Return (x, y) of the center of cell containing provided text 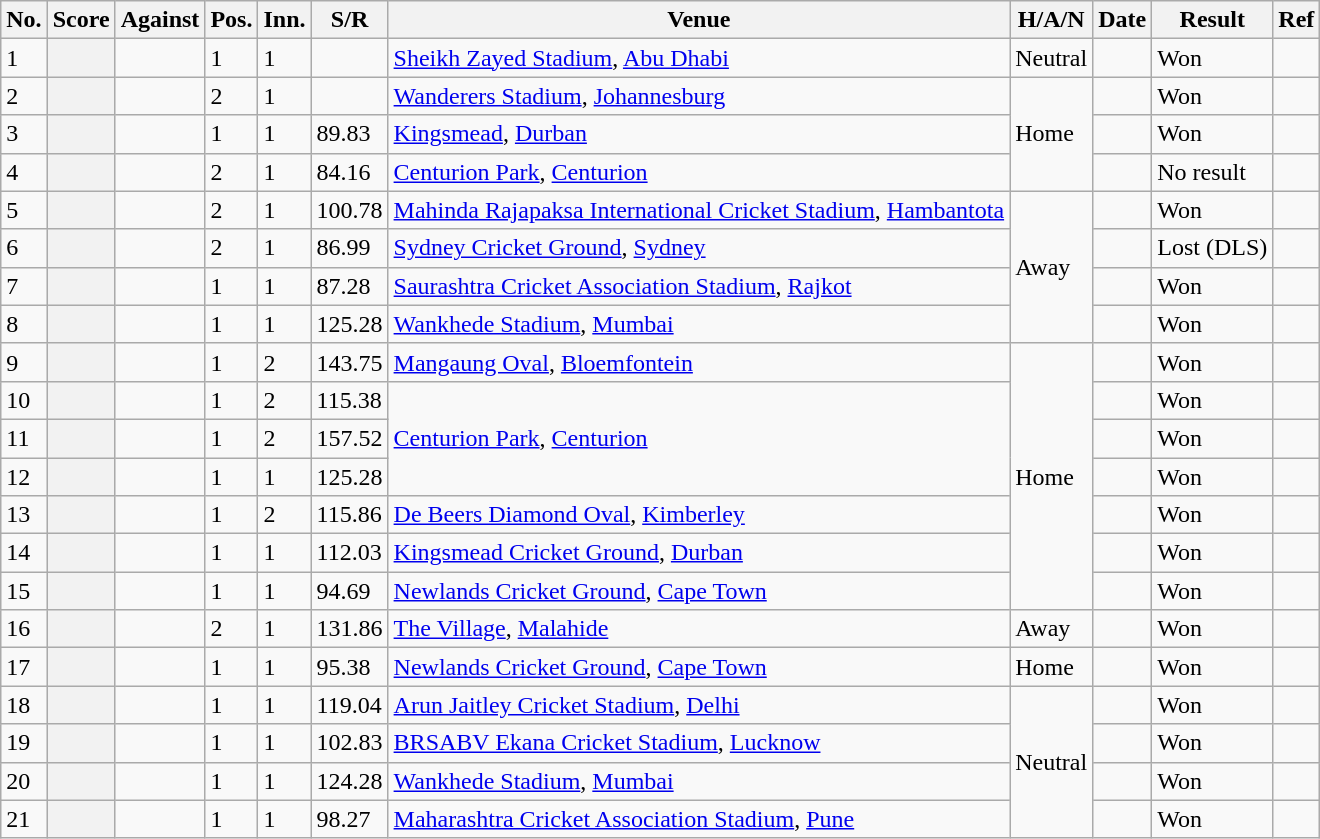
S/R (350, 20)
Venue (699, 20)
Pos. (232, 20)
Mahinda Rajapaksa International Cricket Stadium, Hambantota (699, 210)
Kingsmead, Durban (699, 134)
5 (24, 210)
Result (1212, 20)
Arun Jaitley Cricket Stadium, Delhi (699, 705)
Against (160, 20)
Sheikh Zayed Stadium, Abu Dhabi (699, 58)
8 (24, 324)
157.52 (350, 438)
H/A/N (1052, 20)
No result (1212, 172)
18 (24, 705)
9 (24, 362)
100.78 (350, 210)
Inn. (284, 20)
10 (24, 400)
Score (81, 20)
20 (24, 781)
21 (24, 819)
4 (24, 172)
13 (24, 515)
Kingsmead Cricket Ground, Durban (699, 553)
86.99 (350, 248)
Wanderers Stadium, Johannesburg (699, 96)
7 (24, 286)
17 (24, 667)
Ref (1296, 20)
12 (24, 477)
112.03 (350, 553)
115.86 (350, 515)
15 (24, 591)
119.04 (350, 705)
95.38 (350, 667)
16 (24, 629)
Date (1122, 20)
Sydney Cricket Ground, Sydney (699, 248)
94.69 (350, 591)
No. (24, 20)
84.16 (350, 172)
Mangaung Oval, Bloemfontein (699, 362)
98.27 (350, 819)
131.86 (350, 629)
6 (24, 248)
Saurashtra Cricket Association Stadium, Rajkot (699, 286)
143.75 (350, 362)
19 (24, 743)
Lost (DLS) (1212, 248)
87.28 (350, 286)
89.83 (350, 134)
Maharashtra Cricket Association Stadium, Pune (699, 819)
De Beers Diamond Oval, Kimberley (699, 515)
3 (24, 134)
115.38 (350, 400)
BRSABV Ekana Cricket Stadium, Lucknow (699, 743)
124.28 (350, 781)
102.83 (350, 743)
14 (24, 553)
The Village, Malahide (699, 629)
11 (24, 438)
